Determine the [X, Y] coordinate at the center of the cell enclosing the given text.  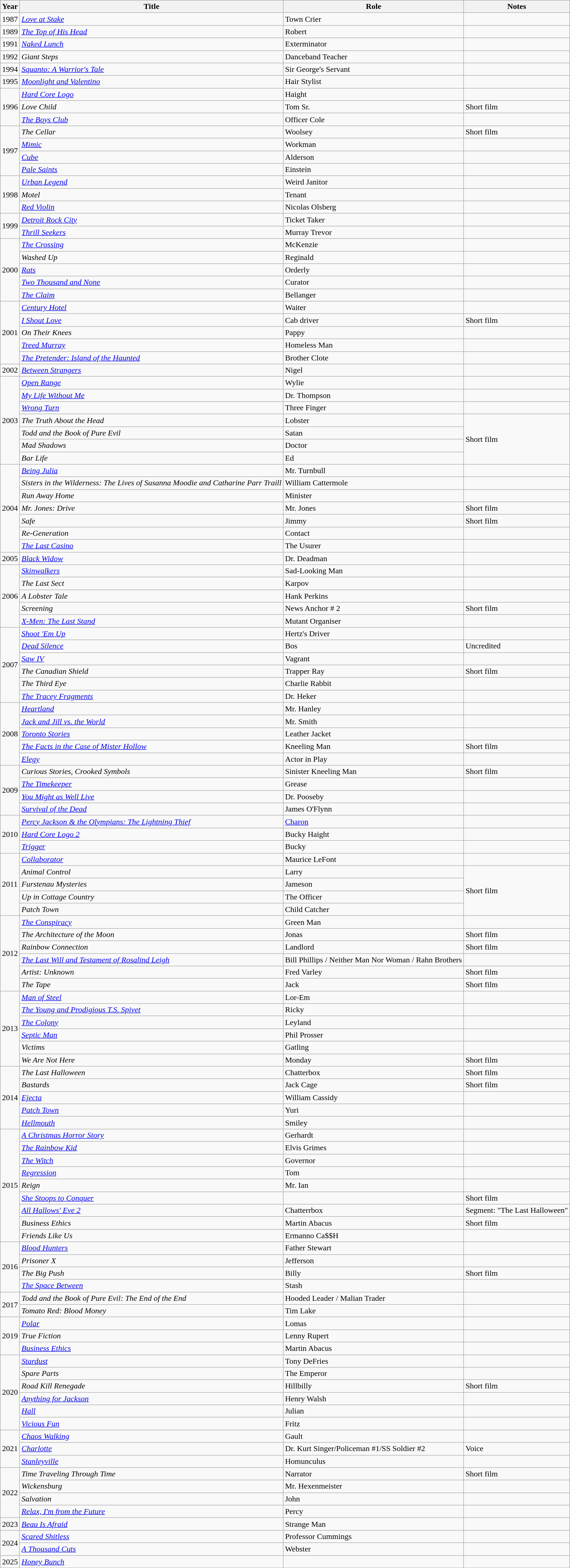
Chatterrbox [373, 1211]
Screening [151, 609]
Robert [373, 32]
Doctor [373, 445]
2016 [10, 1267]
Charon [373, 822]
Cab driver [373, 320]
Tomato Red: Blood Money [151, 1311]
I Shout Love [151, 320]
Elvis Grimes [373, 1148]
2022 [10, 1493]
Dr. Deadman [373, 558]
Satan [373, 433]
Dr. Thompson [373, 395]
Maurice LeFont [373, 859]
2003 [10, 420]
Lomas [373, 1323]
The Rainbow Kid [151, 1148]
Honey Bunch [151, 1561]
Victims [151, 1047]
Stanleyville [151, 1461]
2000 [10, 270]
Woolsey [373, 132]
Man of Steel [151, 997]
Salvation [151, 1499]
2012 [10, 953]
Washed Up [151, 257]
The Tracey Fragments [151, 696]
Sir George's Servant [373, 69]
Thrill Seekers [151, 232]
Mr. Jones: Drive [151, 508]
Animal Control [151, 872]
Hard Core Logo 2 [151, 834]
Trigger [151, 847]
Bos [373, 646]
Strange Man [373, 1524]
Lenny Rupert [373, 1336]
Leather Jacket [373, 734]
Town Crier [373, 19]
2017 [10, 1304]
2015 [10, 1185]
Lobster [373, 420]
2025 [10, 1561]
Rainbow Connection [151, 947]
Between Strangers [151, 370]
The Last Sect [151, 584]
Love at Stake [151, 19]
The Claim [151, 295]
Mr. Turnbull [373, 470]
Mr. Hexenmeister [373, 1486]
Green Man [373, 922]
Todd and the Book of Pure Evil [151, 433]
Beau Is Afraid [151, 1524]
The Space Between [151, 1286]
Contact [373, 533]
Artist: Unknown [151, 972]
Mutant Organiser [373, 621]
1995 [10, 82]
Jonas [373, 934]
2024 [10, 1543]
Orderly [373, 270]
The Officer [373, 897]
The Boys Club [151, 119]
Governor [373, 1160]
1991 [10, 44]
Uncredited [517, 646]
True Fiction [151, 1336]
Ed [373, 458]
The Witch [151, 1160]
Waiter [373, 307]
Role [373, 7]
Webster [373, 1549]
A Lobster Tale [151, 596]
Actor in Play [373, 759]
Nicolas Olsberg [373, 207]
Hard Core Logo [151, 94]
2007 [10, 665]
Grease [373, 784]
Toronto Stories [151, 734]
Naked Lunch [151, 44]
Exterminator [373, 44]
Workman [373, 144]
Collaborator [151, 859]
Monday [373, 1060]
2005 [10, 558]
Love Child [151, 107]
Safe [151, 521]
The Colony [151, 1022]
Prisoner X [151, 1261]
The Timekeeper [151, 784]
Gault [373, 1436]
The Usurer [373, 546]
William Cassidy [373, 1098]
Chatterbox [373, 1072]
1999 [10, 226]
Brother Clote [373, 357]
Dr. Pooseby [373, 797]
Fred Varley [373, 972]
2023 [10, 1524]
Bar Life [151, 458]
Pappy [373, 332]
John [373, 1499]
Dr. Heker [373, 696]
Einstein [373, 170]
1996 [10, 107]
Jameson [373, 884]
You Might as Well Live [151, 797]
A Christmas Horror Story [151, 1135]
1998 [10, 195]
Larry [373, 872]
Relax, I'm from the Future [151, 1511]
Dead Silence [151, 646]
Bastards [151, 1085]
Ticket Taker [373, 220]
Danceband Teacher [373, 57]
Black Widow [151, 558]
The Cellar [151, 132]
James O'Flynn [373, 809]
Officer Cole [373, 119]
Ricky [373, 1010]
Kneeling Man [373, 746]
Narrator [373, 1474]
Segment: "The Last Halloween" [517, 1211]
Smiley [373, 1123]
2013 [10, 1029]
Regression [151, 1173]
Up in Cottage Country [151, 897]
Trapper Ray [373, 671]
Bucky Haight [373, 834]
The Crossing [151, 245]
The Young and Prodigious T.S. Spivet [151, 1010]
Run Away Home [151, 496]
2002 [10, 370]
Sinister Kneeling Man [373, 772]
Jefferson [373, 1261]
Fritz [373, 1424]
Stardust [151, 1361]
The Last Halloween [151, 1072]
Detroit Rock City [151, 220]
Homeless Man [373, 345]
Cube [151, 157]
Leyland [373, 1022]
Tim Lake [373, 1311]
Skinwalkers [151, 571]
2010 [10, 834]
Minister [373, 496]
Open Range [151, 383]
Jimmy [373, 521]
Hertz's Driver [373, 634]
My Life Without Me [151, 395]
X-Men: The Last Stand [151, 621]
Polar [151, 1323]
Percy [373, 1511]
Anything for Jackson [151, 1399]
Vagrant [373, 659]
Spare Parts [151, 1374]
Henry Walsh [373, 1399]
Ermanno Ca$$H [373, 1236]
Weird Janitor [373, 182]
Elegy [151, 759]
Notes [517, 7]
Saw IV [151, 659]
Two Thousand and None [151, 282]
On Their Knees [151, 332]
1997 [10, 151]
2014 [10, 1098]
2021 [10, 1449]
Yuri [373, 1110]
She Stoops to Conquer [151, 1198]
Curious Stories, Crooked Symbols [151, 772]
Jack [373, 985]
Charlie Rabbit [373, 684]
Septic Man [151, 1035]
Bill Phillips / Neither Man Nor Woman / Rahn Brothers [373, 960]
Lor-Em [373, 997]
Time Traveling Through Time [151, 1474]
2001 [10, 332]
Hooded Leader / Malian Trader [373, 1298]
Karpov [373, 584]
2011 [10, 884]
Treed Murray [151, 345]
Red Violin [151, 207]
Vicious Fun [151, 1424]
Reginald [373, 257]
Tom Sr. [373, 107]
Road Kill Renegade [151, 1386]
1994 [10, 69]
2008 [10, 734]
Hellmouth [151, 1123]
Blood Hunters [151, 1248]
Landlord [373, 947]
Todd and the Book of Pure Evil: The End of the End [151, 1298]
Hall [151, 1411]
1992 [10, 57]
The Top of His Head [151, 32]
Mad Shadows [151, 445]
A Thousand Cuts [151, 1549]
The Last Will and Testament of Rosalind Leigh [151, 960]
Charlotte [151, 1449]
1987 [10, 19]
Bellanger [373, 295]
The Facts in the Case of Mister Hollow [151, 746]
Father Stewart [373, 1248]
Percy Jackson & the Olympians: The Lightning Thief [151, 822]
Ejecta [151, 1098]
Reign [151, 1185]
Voice [517, 1449]
Nigel [373, 370]
Sisters in the Wilderness: The Lives of Susanna Moodie and Catharine Parr Traill [151, 483]
Hillbilly [373, 1386]
The Last Casino [151, 546]
All Hallows' Eve 2 [151, 1211]
Mr. Hanley [373, 709]
Urban Legend [151, 182]
Friends Like Us [151, 1236]
Haight [373, 94]
Mr. Ian [373, 1185]
The Third Eye [151, 684]
Survival of the Dead [151, 809]
The Canadian Shield [151, 671]
Re-Generation [151, 533]
The Truth About the Head [151, 420]
Mimic [151, 144]
Phil Prosser [373, 1035]
The Emperor [373, 1374]
Tony DeFries [373, 1361]
Chaos Walking [151, 1436]
Motel [151, 195]
Century Hotel [151, 307]
Rats [151, 270]
Furstenau Mysteries [151, 884]
William Cattermole [373, 483]
Hank Perkins [373, 596]
We Are Not Here [151, 1060]
Billy [373, 1273]
Stash [373, 1286]
Moonlight and Valentino [151, 82]
1989 [10, 32]
Title [151, 7]
Wrong Turn [151, 408]
2004 [10, 508]
Year [10, 7]
Murray Trevor [373, 232]
Jack and Jill vs. the World [151, 721]
Gerhardt [373, 1135]
Scared Shitless [151, 1536]
Wickensburg [151, 1486]
Three Finger [373, 408]
Squanto: A Warrior's Tale [151, 69]
McKenzie [373, 245]
The Tape [151, 985]
Pale Saints [151, 170]
Professor Cummings [373, 1536]
2009 [10, 790]
Alderson [373, 157]
The Big Push [151, 1273]
The Pretender: Island of the Haunted [151, 357]
Dr. Kurt Singer/Policeman #1/SS Soldier #2 [373, 1449]
The Conspiracy [151, 922]
Sad-Looking Man [373, 571]
Julian [373, 1411]
Child Catcher [373, 909]
Shoot 'Em Up [151, 634]
Tenant [373, 195]
Homunculus [373, 1461]
Mr. Smith [373, 721]
2020 [10, 1392]
Giant Steps [151, 57]
Curator [373, 282]
Heartland [151, 709]
Hair Stylist [373, 82]
The Architecture of the Moon [151, 934]
Jack Cage [373, 1085]
Bucky [373, 847]
Being Julia [151, 470]
Tom [373, 1173]
News Anchor # 2 [373, 609]
2019 [10, 1336]
Gatling [373, 1047]
Mr. Jones [373, 508]
2006 [10, 596]
Wylie [373, 383]
